Search for the cell housing the specified text and yield its [X, Y] center coordinate. 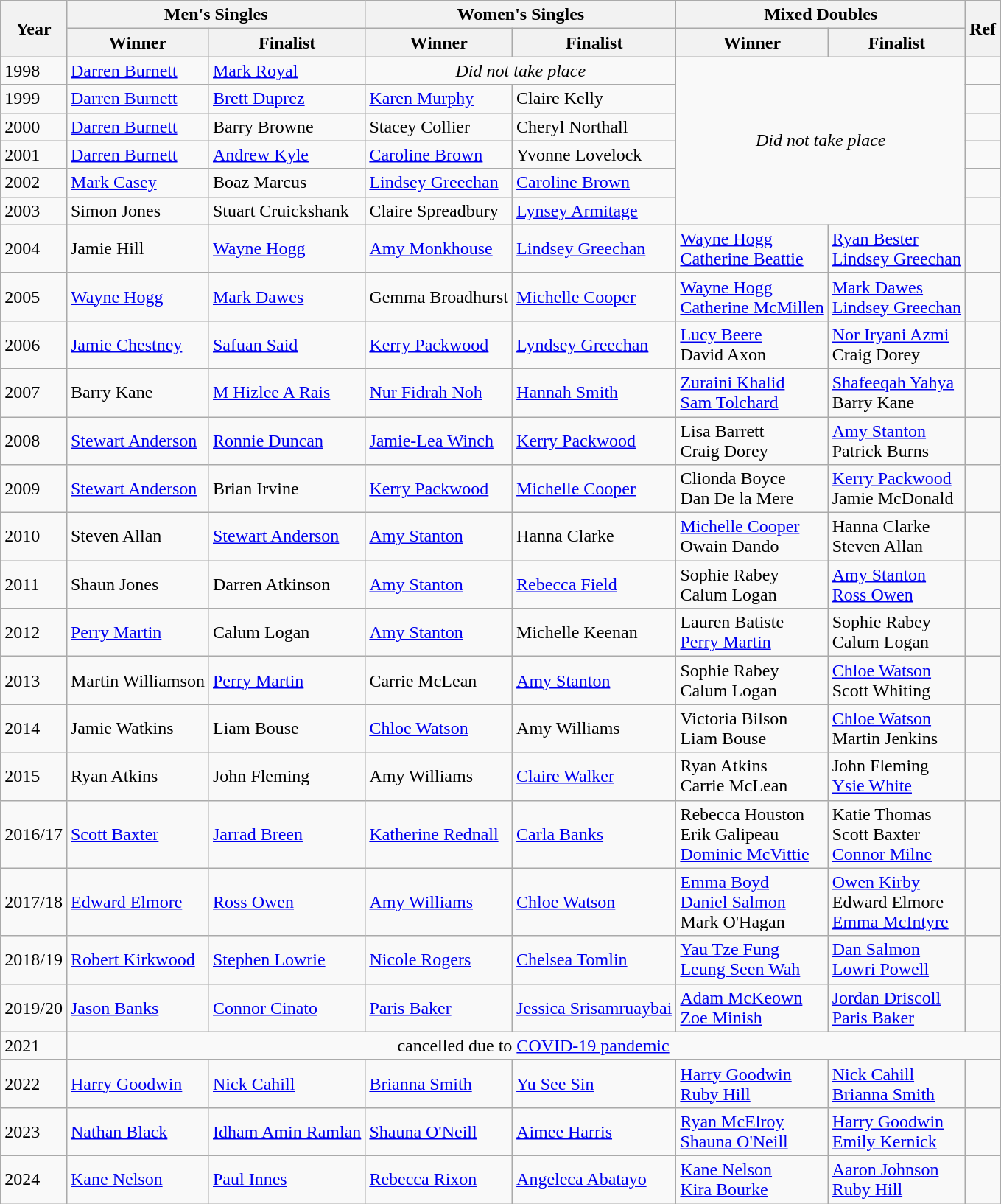
2013 [34, 681]
Martin Williamson [137, 681]
2014 [34, 728]
Amy Monkhouse [439, 249]
Chloe Watson Scott Whiting [896, 681]
Steven Allan [137, 536]
Gemma Broadhurst [439, 296]
2010 [34, 536]
Safuan Said [287, 345]
Stacey Collier [439, 127]
Angeleca Abatayo [594, 1179]
Katie Thomas Scott Baxter Connor Milne [896, 834]
John Fleming Ysie White [896, 777]
Nathan Black [137, 1132]
Year [34, 29]
Claire Kelly [594, 99]
cancelled due to COVID-19 pandemic [533, 1046]
2011 [34, 585]
Yau Tze Fung Leung Seen Wah [752, 959]
Hanna Clarke [594, 536]
Ross Owen [287, 902]
Hanna Clarke Steven Allan [896, 536]
Zuraini Khalid Sam Tolchard [752, 392]
2015 [34, 777]
Men's Singles [215, 15]
2008 [34, 441]
Victoria Bilson Liam Bouse [752, 728]
Ref [983, 29]
Lauren Batiste Perry Martin [752, 632]
Carrie McLean [439, 681]
Shauna O'Neill [439, 1132]
Claire Spreadbury [439, 211]
2005 [34, 296]
Dan Salmon Lowri Powell [896, 959]
Jamie Watkins [137, 728]
Lyndsey Greechan [594, 345]
Amy Stanton Patrick Burns [896, 441]
Connor Cinato [287, 1008]
Jamie-Lea Winch [439, 441]
Idham Amin Ramlan [287, 1132]
Claire Walker [594, 777]
2018/19 [34, 959]
Harry Goodwin Emily Kernick [896, 1132]
2009 [34, 489]
Nick Cahill Brianna Smith [896, 1083]
Barry Kane [137, 392]
Michelle Cooper Owain Dando [752, 536]
2000 [34, 127]
1998 [34, 71]
2021 [34, 1046]
Owen Kirby Edward Elmore Emma McIntyre [896, 902]
Simon Jones [137, 211]
Boaz Marcus [287, 183]
Hannah Smith [594, 392]
Jason Banks [137, 1008]
Mark Dawes Lindsey Greechan [896, 296]
Jamie Hill [137, 249]
Clionda Boyce Dan De la Mere [752, 489]
Carla Banks [594, 834]
2004 [34, 249]
Ryan McElroy Shauna O'Neill [752, 1132]
2019/20 [34, 1008]
Mark Dawes [287, 296]
Jarrad Breen [287, 834]
2007 [34, 392]
Paris Baker [439, 1008]
2016/17 [34, 834]
Katherine Rednall [439, 834]
Wayne Hogg Catherine Beattie [752, 249]
Jessica Srisamruaybai [594, 1008]
2023 [34, 1132]
Brianna Smith [439, 1083]
2002 [34, 183]
Mark Royal [287, 71]
2022 [34, 1083]
Andrew Kyle [287, 155]
Chelsea Tomlin [594, 959]
Shafeeqah Yahya Barry Kane [896, 392]
Jamie Chestney [137, 345]
Michelle Keenan [594, 632]
Ryan Bester Lindsey Greechan [896, 249]
Kane Nelson [137, 1179]
Yvonne Lovelock [594, 155]
Barry Browne [287, 127]
Lucy Beere David Axon [752, 345]
Cheryl Northall [594, 127]
Nicole Rogers [439, 959]
Lisa Barrett Craig Dorey [752, 441]
Women's Singles [521, 15]
Ryan Atkins [137, 777]
Nick Cahill [287, 1083]
Wayne Hogg Catherine McMillen [752, 296]
Paul Innes [287, 1179]
2006 [34, 345]
Robert Kirkwood [137, 959]
1999 [34, 99]
Liam Bouse [287, 728]
Ronnie Duncan [287, 441]
2012 [34, 632]
Adam McKeown Zoe Minish [752, 1008]
Brian Irvine [287, 489]
Nur Fidrah Noh [439, 392]
Karen Murphy [439, 99]
Rebecca Houston Erik Galipeau Dominic McVittie [752, 834]
Kane Nelson Kira Bourke [752, 1179]
John Fleming [287, 777]
Aaron Johnson Ruby Hill [896, 1179]
2001 [34, 155]
Yu See Sin [594, 1083]
Harry Goodwin Ruby Hill [752, 1083]
Lynsey Armitage [594, 211]
Calum Logan [287, 632]
2024 [34, 1179]
Brett Duprez [287, 99]
Amy Stanton Ross Owen [896, 585]
Mark Casey [137, 183]
Nor Iryani Azmi Craig Dorey [896, 345]
Scott Baxter [137, 834]
Rebecca Rixon [439, 1179]
Stephen Lowrie [287, 959]
2017/18 [34, 902]
Ryan Atkins Carrie McLean [752, 777]
Stuart Cruickshank [287, 211]
Emma Boyd Daniel Salmon Mark O'Hagan [752, 902]
Kerry Packwood Jamie McDonald [896, 489]
Mixed Doubles [821, 15]
Harry Goodwin [137, 1083]
Rebecca Field [594, 585]
Edward Elmore [137, 902]
Shaun Jones [137, 585]
M Hizlee A Rais [287, 392]
Aimee Harris [594, 1132]
Jordan Driscoll Paris Baker [896, 1008]
2003 [34, 211]
Darren Atkinson [287, 585]
Chloe Watson Martin Jenkins [896, 728]
